Output the [x, y] coordinate of the center of the cell containing the given text.  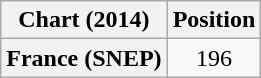
France (SNEP) [84, 58]
Position [214, 20]
196 [214, 58]
Chart (2014) [84, 20]
